Return [X, Y] of the center of cell containing provided text 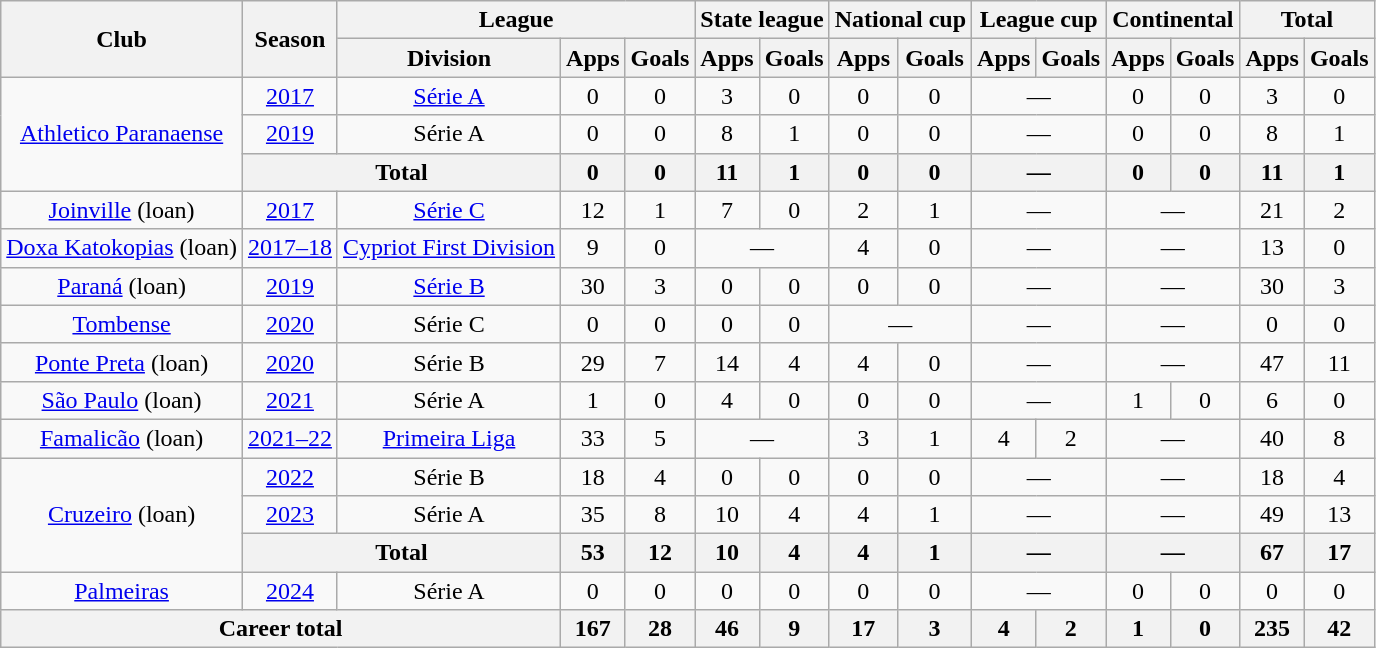
Athletico Paranaense [122, 134]
167 [593, 629]
49 [1272, 515]
5 [660, 438]
6 [1272, 400]
42 [1339, 629]
35 [593, 515]
Paraná (loan) [122, 286]
Primeira Liga [448, 438]
46 [727, 629]
Ponte Preta (loan) [122, 362]
40 [1272, 438]
28 [660, 629]
2021–22 [290, 438]
Cypriot First Division [448, 248]
Club [122, 39]
47 [1272, 362]
Joinville (loan) [122, 210]
53 [593, 553]
League [516, 20]
2023 [290, 515]
235 [1272, 629]
29 [593, 362]
14 [727, 362]
Cruzeiro (loan) [122, 515]
Continental [1173, 20]
Doxa Katokopias (loan) [122, 248]
67 [1272, 553]
21 [1272, 210]
League cup [1039, 20]
State league [762, 20]
Famalicão (loan) [122, 438]
Division [448, 58]
National cup [900, 20]
2017–18 [290, 248]
São Paulo (loan) [122, 400]
2024 [290, 591]
33 [593, 438]
Season [290, 39]
Career total [281, 629]
2022 [290, 477]
2021 [290, 400]
Tombense [122, 324]
Palmeiras [122, 591]
